For the text-containing cell, return its midpoint in (X, Y) coordinate format. 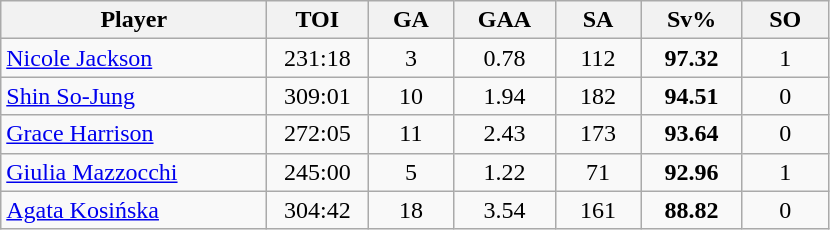
TOI (318, 20)
3.54 (504, 210)
97.32 (692, 58)
Grace Harrison (134, 134)
0.78 (504, 58)
173 (598, 134)
1.94 (504, 96)
Sv% (692, 20)
Shin So-Jung (134, 96)
18 (411, 210)
304:42 (318, 210)
2.43 (504, 134)
SO (785, 20)
88.82 (692, 210)
1.22 (504, 172)
231:18 (318, 58)
71 (598, 172)
92.96 (692, 172)
10 (411, 96)
272:05 (318, 134)
94.51 (692, 96)
Agata Kosińska (134, 210)
GA (411, 20)
3 (411, 58)
GAA (504, 20)
245:00 (318, 172)
93.64 (692, 134)
161 (598, 210)
Giulia Mazzocchi (134, 172)
112 (598, 58)
182 (598, 96)
11 (411, 134)
Nicole Jackson (134, 58)
309:01 (318, 96)
Player (134, 20)
5 (411, 172)
SA (598, 20)
